Pinpoint the cell where the given text exists, returning its [X, Y] midpoint coordinate. 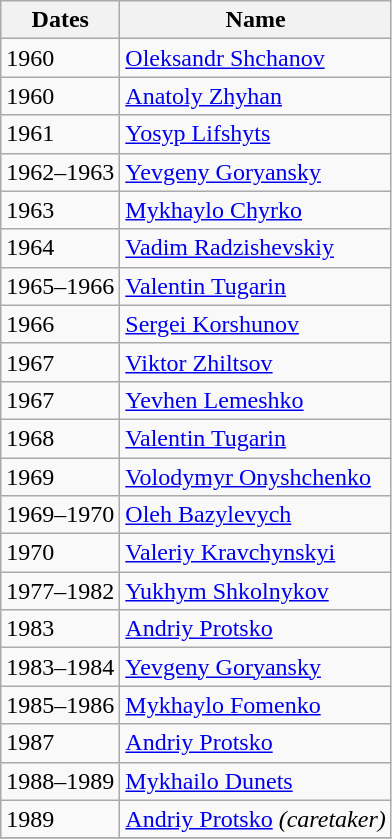
Mykhaylo Fomenko [256, 705]
Vadim Radzishevskiy [256, 248]
1983–1984 [60, 667]
1969–1970 [60, 515]
1964 [60, 248]
1965–1966 [60, 286]
Oleh Bazylevych [256, 515]
1987 [60, 743]
1968 [60, 438]
1969 [60, 477]
Oleksandr Shchanov [256, 58]
1989 [60, 819]
Volodymyr Onyshchenko [256, 477]
Yosyp Lifshyts [256, 134]
1977–1982 [60, 591]
Mykhailo Dunets [256, 781]
Andriy Protsko (caretaker) [256, 819]
1983 [60, 629]
Dates [60, 20]
Yukhym Shkolnykov [256, 591]
1988–1989 [60, 781]
Anatoly Zhyhan [256, 96]
Name [256, 20]
1961 [60, 134]
1966 [60, 324]
Valeriy Kravchynskyi [256, 553]
Mykhaylo Chyrko [256, 210]
1985–1986 [60, 705]
Viktor Zhiltsov [256, 362]
Sergei Korshunov [256, 324]
1963 [60, 210]
Yevhen Lemeshko [256, 400]
1970 [60, 553]
1962–1963 [60, 172]
